Provide the (X, Y) coordinate of the cell's center where the given text is located.  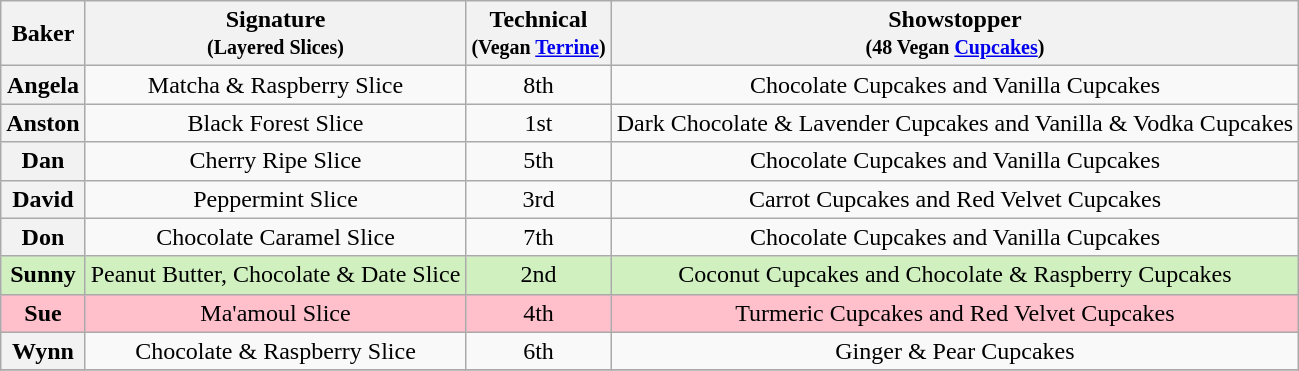
Dan (43, 161)
3rd (538, 199)
Dark Chocolate & Lavender Cupcakes and Vanilla & Vodka Cupcakes (955, 123)
Carrot Cupcakes and Red Velvet Cupcakes (955, 199)
1st (538, 123)
Ma'amoul Slice (276, 313)
4th (538, 313)
Chocolate Caramel Slice (276, 237)
Wynn (43, 351)
7th (538, 237)
Black Forest Slice (276, 123)
Coconut Cupcakes and Chocolate & Raspberry Cupcakes (955, 275)
Baker (43, 34)
2nd (538, 275)
Anston (43, 123)
Signature(Layered Slices) (276, 34)
Sunny (43, 275)
Showstopper(48 Vegan Cupcakes) (955, 34)
Cherry Ripe Slice (276, 161)
6th (538, 351)
Technical(Vegan Terrine) (538, 34)
Peanut Butter, Chocolate & Date Slice (276, 275)
David (43, 199)
Turmeric Cupcakes and Red Velvet Cupcakes (955, 313)
8th (538, 85)
Chocolate & Raspberry Slice (276, 351)
Sue (43, 313)
Peppermint Slice (276, 199)
Angela (43, 85)
Ginger & Pear Cupcakes (955, 351)
Matcha & Raspberry Slice (276, 85)
Don (43, 237)
5th (538, 161)
